Determine the (x, y) coordinate at the center of the cell enclosing the given text.  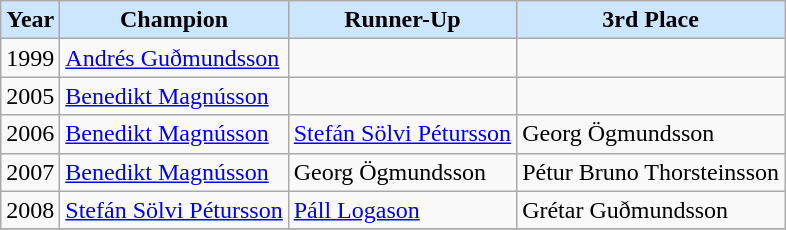
Runner-Up (402, 20)
Grétar Guðmundsson (651, 210)
2006 (30, 134)
2007 (30, 172)
Year (30, 20)
3rd Place (651, 20)
Andrés Guðmundsson (174, 58)
Páll Logason (402, 210)
1999 (30, 58)
2005 (30, 96)
Champion (174, 20)
2008 (30, 210)
Pétur Bruno Thorsteinsson (651, 172)
